Pinpoint the cell where the given text exists, returning its [X, Y] midpoint coordinate. 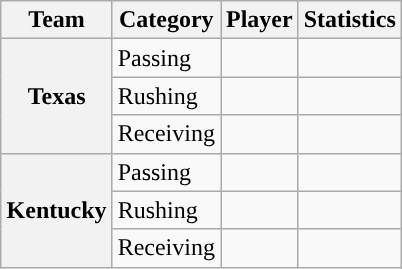
Statistics [350, 20]
Player [259, 20]
Kentucky [56, 210]
Texas [56, 96]
Team [56, 20]
Category [166, 20]
